Return [x, y] of the center of cell containing provided text 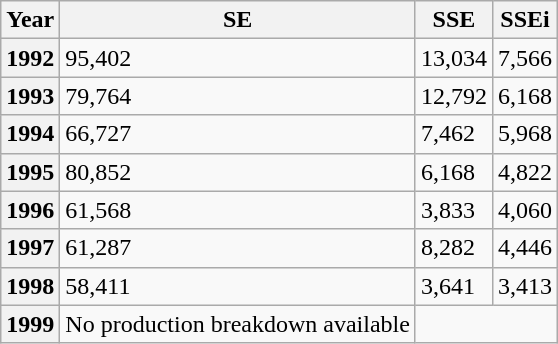
7,462 [454, 134]
1997 [30, 248]
SE [238, 20]
No production breakdown available [238, 324]
58,411 [238, 286]
4,822 [524, 172]
1998 [30, 286]
61,568 [238, 210]
SSE [454, 20]
79,764 [238, 96]
1999 [30, 324]
80,852 [238, 172]
8,282 [454, 248]
SSEi [524, 20]
5,968 [524, 134]
61,287 [238, 248]
1992 [30, 58]
Year [30, 20]
12,792 [454, 96]
13,034 [454, 58]
7,566 [524, 58]
95,402 [238, 58]
3,833 [454, 210]
4,060 [524, 210]
3,413 [524, 286]
1993 [30, 96]
4,446 [524, 248]
1996 [30, 210]
66,727 [238, 134]
3,641 [454, 286]
1995 [30, 172]
1994 [30, 134]
